Return the (X, Y) coordinate for the center point of the cell that contains the specified text.  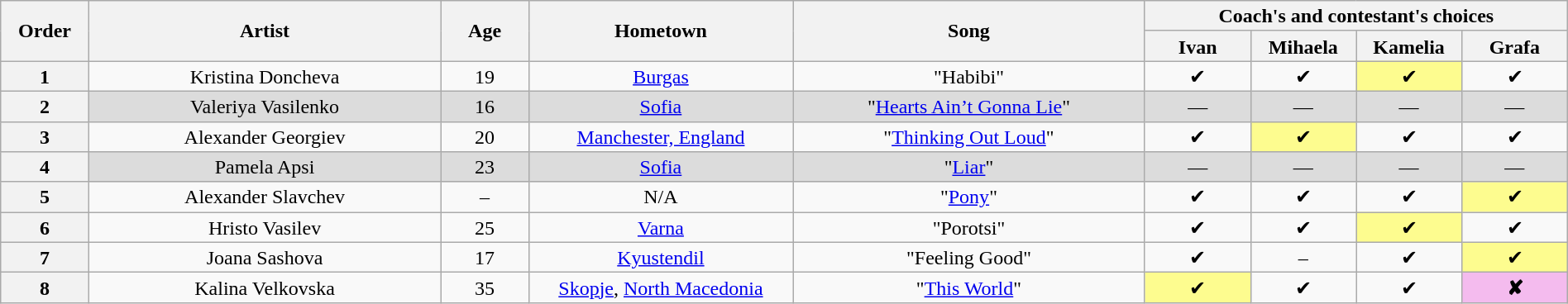
Kamelia (1409, 46)
"Feeling Good" (969, 258)
17 (485, 258)
Burgas (660, 76)
Artist (265, 31)
"Habibi" (969, 76)
16 (485, 106)
N/A (660, 197)
"Pony" (969, 197)
8 (45, 287)
Kyustendil (660, 258)
20 (485, 137)
3 (45, 137)
1 (45, 76)
Hometown (660, 31)
Coach's and contestant's choices (1356, 17)
"Hearts Ain’t Gonna Lie" (969, 106)
2 (45, 106)
35 (485, 287)
Ivan (1198, 46)
Kristina Doncheva (265, 76)
"Liar" (969, 167)
19 (485, 76)
Song (969, 31)
Order (45, 31)
4 (45, 167)
Kalina Velkovska (265, 287)
7 (45, 258)
Skopje, North Macedonia (660, 287)
25 (485, 228)
Alexander Georgiev (265, 137)
6 (45, 228)
23 (485, 167)
Age (485, 31)
"Thinking Out Loud" (969, 137)
Grafa (1514, 46)
"This World" (969, 287)
Valeriya Vasilenko (265, 106)
Manchester, England (660, 137)
Varna (660, 228)
5 (45, 197)
Pamela Apsi (265, 167)
"Porotsi" (969, 228)
Mihaela (1303, 46)
✘ (1514, 287)
Hristo Vasilev (265, 228)
Joana Sashova (265, 258)
Alexander Slavchev (265, 197)
